Scan for the cell matching the given text and deliver its [X, Y] coordinate at center. 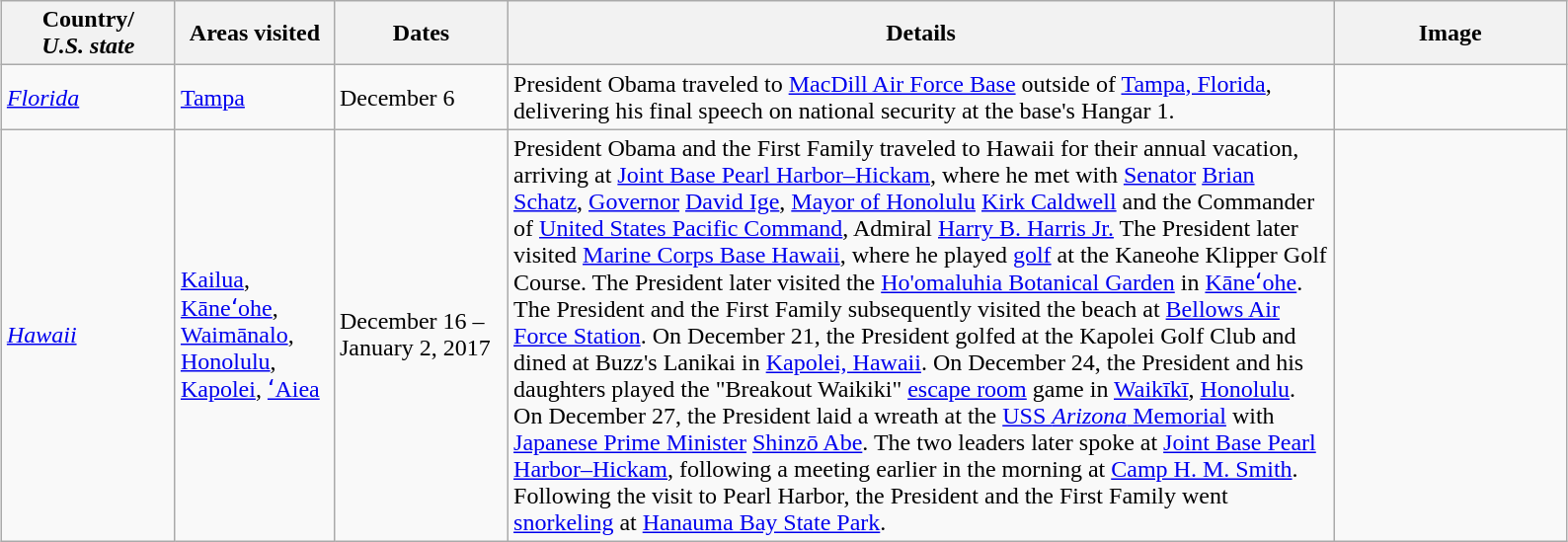
Tampa [255, 97]
Country/U.S. state [88, 34]
Florida [88, 97]
Image [1450, 34]
December 16 – January 2, 2017 [421, 336]
Hawaii [88, 336]
Dates [421, 34]
December 6 [421, 97]
Areas visited [255, 34]
Details [921, 34]
Kailua, Kāneʻohe, Waimānalo, Honolulu, Kapolei, ʻAiea [255, 336]
